Find where the given text appears and provide that cell's center as [x, y] coordinate. 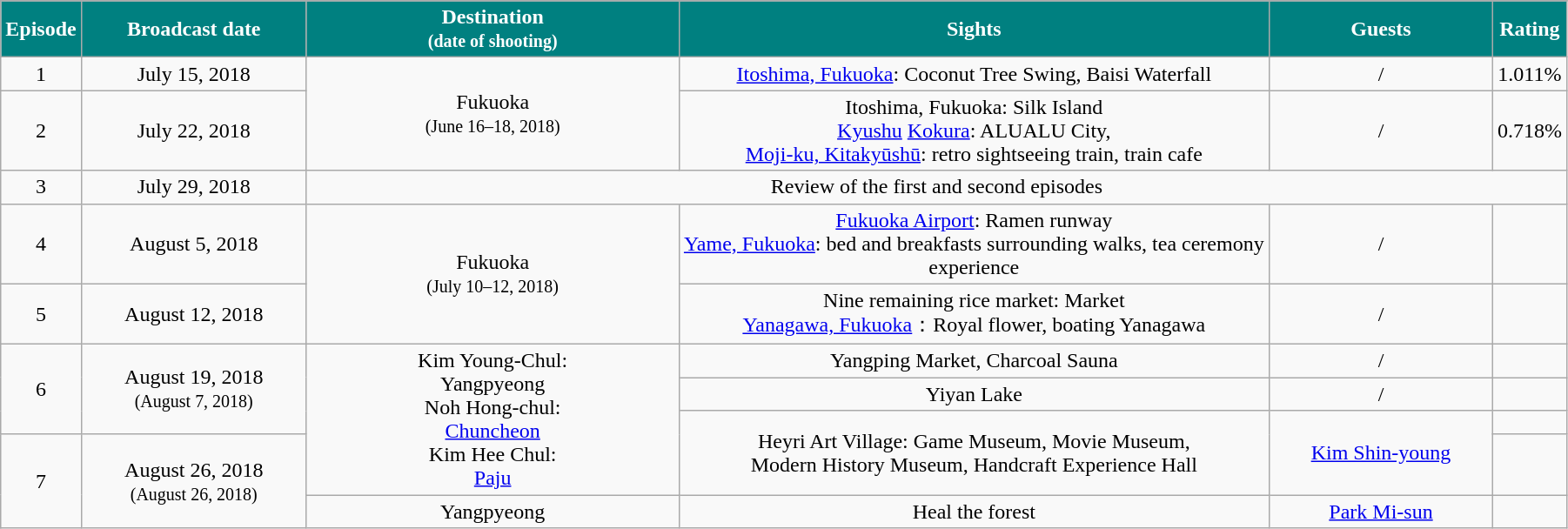
1 [41, 74]
1.011% [1530, 74]
Nine remaining rice market: MarketYanagawa, Fukuoka：Royal flower, boating Yanagawa [975, 314]
Fukuoka(June 16–18, 2018) [493, 114]
3 [41, 187]
7 [41, 481]
0.718% [1530, 131]
Heal the forest [975, 512]
Kim Young-Chul: YangpyeongNoh Hong-chul: Chuncheon Kim Hee Chul: Paju [493, 419]
July 29, 2018 [193, 187]
July 15, 2018 [193, 74]
Fukuoka Airport: Ramen runwayYame, Fukuoka: bed and breakfasts surrounding walks, tea ceremony experience [975, 244]
Itoshima, Fukuoka: Coconut Tree Swing, Baisi Waterfall [975, 74]
August 19, 2018(August 7, 2018) [193, 390]
5 [41, 314]
Rating [1530, 30]
Destination (date of shooting) [493, 30]
August 26, 2018(August 26, 2018) [193, 481]
Sights [975, 30]
Yangpyeong [493, 512]
Episode [41, 30]
6 [41, 390]
2 [41, 131]
Itoshima, Fukuoka: Silk IslandKyushu Kokura: ALUALU City,Moji-ku, Kitakyūshū: retro sightseeing train, train cafe [975, 131]
July 22, 2018 [193, 131]
Guests [1382, 30]
4 [41, 244]
Yangping Market, Charcoal Sauna [975, 361]
Heyri Art Village: Game Museum, Movie Museum,Modern History Museum, Handcraft Experience Hall [975, 452]
Broadcast date [193, 30]
Yiyan Lake [975, 394]
Park Mi-sun [1382, 512]
Review of the first and second episodes [936, 187]
Kim Shin-young [1382, 452]
August 5, 2018 [193, 244]
Fukuoka(July 10–12, 2018) [493, 274]
August 12, 2018 [193, 314]
